Locate the cell with the specified text and output its [x, y] center coordinate. 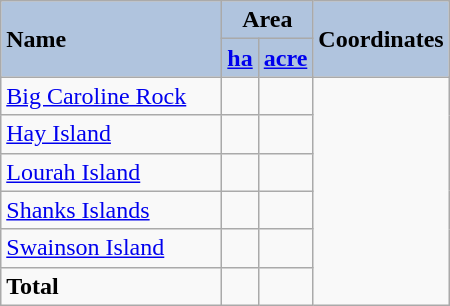
Swainson Island [112, 248]
Big Caroline Rock [112, 96]
Area [268, 20]
Coordinates [381, 39]
ha [240, 58]
Name [112, 39]
Lourah Island [112, 172]
Hay Island [112, 134]
acre [286, 58]
Shanks Islands [112, 210]
Total [112, 286]
